Capture the cell that displays the provided text and extract its (X, Y) central coordinate. 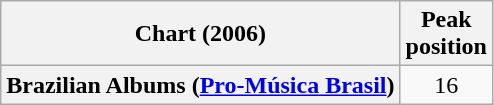
Brazilian Albums (Pro-Música Brasil) (200, 85)
Chart (2006) (200, 34)
16 (446, 85)
Peak position (446, 34)
